Return the [X, Y] coordinate for the center point of the cell that contains the specified text.  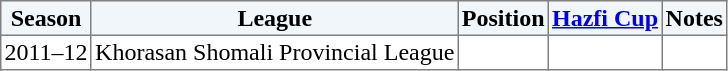
Notes [694, 18]
2011–12 [46, 52]
Khorasan Shomali Provincial League [274, 52]
League [274, 18]
Season [46, 18]
Hazfi Cup [605, 18]
Position [503, 18]
